Pinpoint the cell where the given text exists, returning its (x, y) midpoint coordinate. 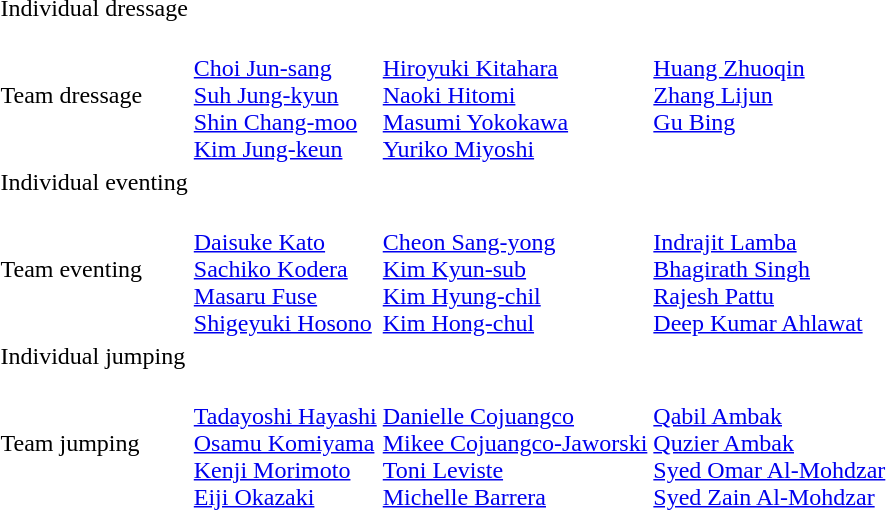
Cheon Sang-yongKim Kyun-subKim Hyung-chilKim Hong-chul (515, 269)
Daisuke KatoSachiko KoderaMasaru FuseShigeyuki Hosono (285, 269)
Hiroyuki KitaharaNaoki HitomiMasumi YokokawaYuriko Miyoshi (515, 95)
Choi Jun-sangSuh Jung-kyunShin Chang-mooKim Jung-keun (285, 95)
